Scan for the cell matching the given text and deliver its (x, y) coordinate at center. 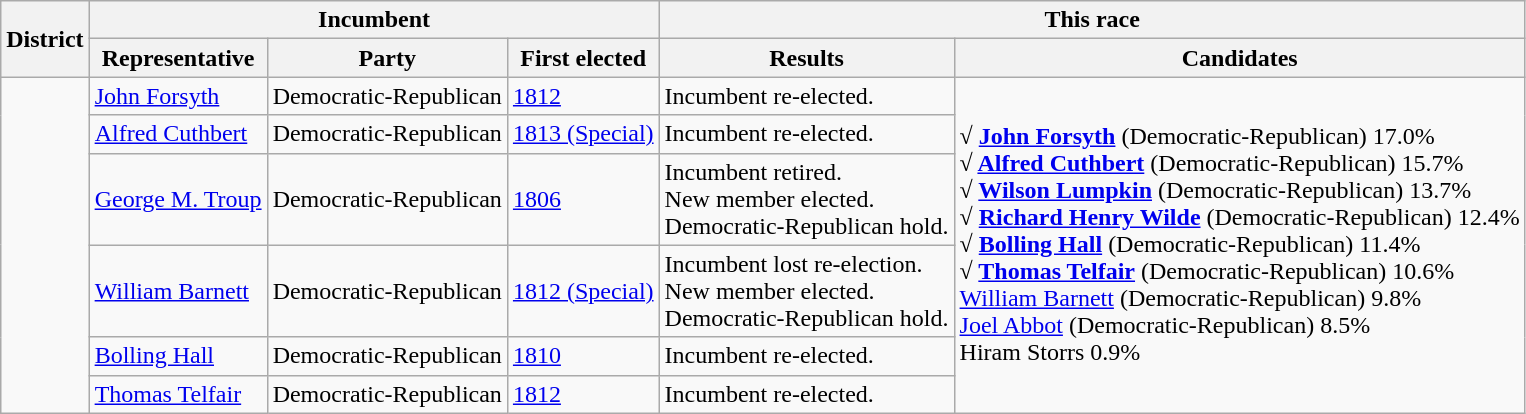
Incumbent lost re-election.New member elected.Democratic-Republican hold. (806, 291)
1812 (Special) (583, 291)
1810 (583, 356)
Alfred Cuthbert (178, 134)
Bolling Hall (178, 356)
John Forsyth (178, 96)
1813 (Special) (583, 134)
District (45, 39)
Representative (178, 58)
Party (387, 58)
Results (806, 58)
First elected (583, 58)
Candidates (1240, 58)
Incumbent (374, 20)
This race (1092, 20)
George M. Troup (178, 199)
1806 (583, 199)
Thomas Telfair (178, 394)
Incumbent retired.New member elected.Democratic-Republican hold. (806, 199)
William Barnett (178, 291)
